Output the [X, Y] coordinate of the center of the cell containing the given text.  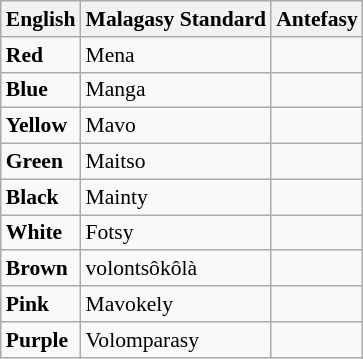
Purple [41, 340]
volontsôkôlà [176, 269]
Antefasy [317, 19]
English [41, 19]
Mavokely [176, 304]
Green [41, 162]
Malagasy Standard [176, 19]
Yellow [41, 126]
Mainty [176, 197]
Fotsy [176, 233]
Pink [41, 304]
Mavo [176, 126]
Mena [176, 55]
Red [41, 55]
Black [41, 197]
Maitso [176, 162]
White [41, 233]
Blue [41, 90]
Brown [41, 269]
Volomparasy [176, 340]
Manga [176, 90]
